Locate the cell with the specified text and output its [x, y] center coordinate. 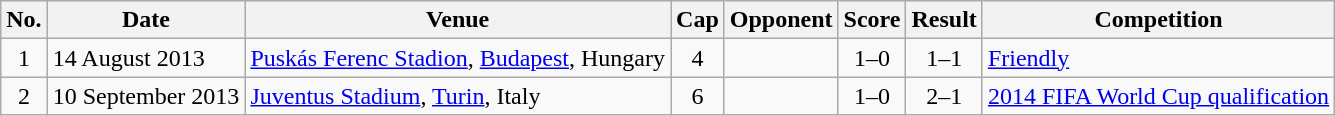
Venue [458, 20]
Result [944, 20]
Puskás Ferenc Stadion, Budapest, Hungary [458, 58]
No. [24, 20]
2 [24, 96]
Date [146, 20]
6 [698, 96]
Cap [698, 20]
10 September 2013 [146, 96]
2014 FIFA World Cup qualification [1158, 96]
Juventus Stadium, Turin, Italy [458, 96]
Friendly [1158, 58]
Competition [1158, 20]
Score [872, 20]
Opponent [781, 20]
4 [698, 58]
1–1 [944, 58]
2–1 [944, 96]
1 [24, 58]
14 August 2013 [146, 58]
